For the text-containing cell, return its midpoint in (X, Y) coordinate format. 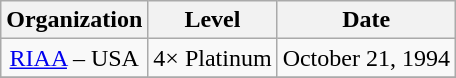
October 21, 1994 (366, 58)
Date (366, 20)
4× Platinum (212, 58)
RIAA – USA (74, 58)
Level (212, 20)
Organization (74, 20)
